Find where the given text appears and provide that cell's center as (X, Y) coordinate. 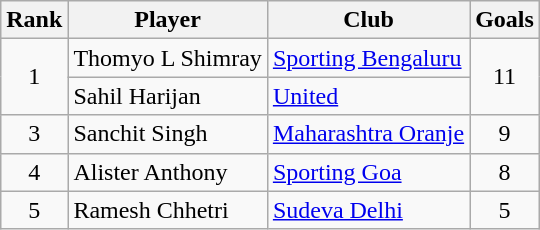
Alister Anthony (168, 172)
Sanchit Singh (168, 134)
Sporting Bengaluru (368, 58)
United (368, 96)
Ramesh Chhetri (168, 210)
Sporting Goa (368, 172)
11 (505, 77)
3 (34, 134)
Player (168, 20)
Rank (34, 20)
Sudeva Delhi (368, 210)
4 (34, 172)
Club (368, 20)
Maharashtra Oranje (368, 134)
Thomyo L Shimray (168, 58)
Goals (505, 20)
8 (505, 172)
9 (505, 134)
Sahil Harijan (168, 96)
1 (34, 77)
